From the cell containing the given text, extract its center point as [X, Y] coordinate. 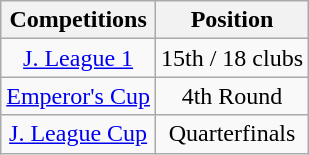
Competitions [78, 20]
J. League 1 [78, 58]
Emperor's Cup [78, 96]
15th / 18 clubs [232, 58]
Quarterfinals [232, 134]
Position [232, 20]
J. League Cup [78, 134]
4th Round [232, 96]
